Return [x, y] of the center of cell containing provided text 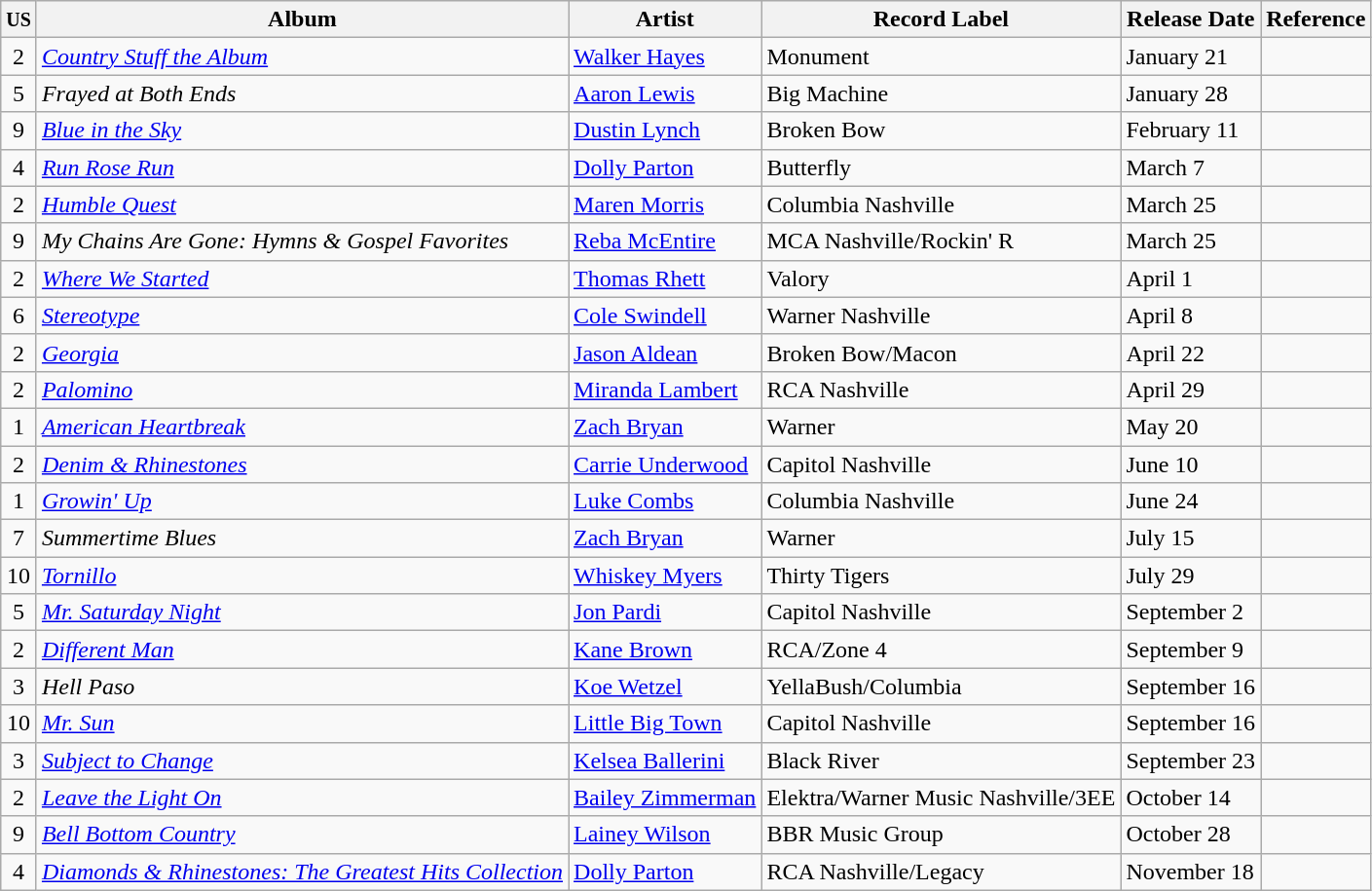
Reference [1316, 19]
RCA Nashville [941, 390]
Run Rose Run [302, 167]
Whiskey Myers [665, 575]
January 28 [1191, 93]
Thirty Tigers [941, 575]
Butterfly [941, 167]
Broken Bow [941, 130]
Blue in the Sky [302, 130]
Denim & Rhinestones [302, 464]
Kane Brown [665, 650]
Jason Aldean [665, 353]
Summertime Blues [302, 538]
Kelsea Ballerini [665, 761]
September 9 [1191, 650]
MCA Nashville/Rockin' R [941, 241]
Mr. Saturday Night [302, 613]
Koe Wetzel [665, 687]
Warner Nashville [941, 316]
Artist [665, 19]
June 24 [1191, 501]
Humble Quest [302, 204]
January 21 [1191, 56]
June 10 [1191, 464]
Aaron Lewis [665, 93]
September 2 [1191, 613]
October 28 [1191, 835]
YellaBush/Columbia [941, 687]
7 [19, 538]
Monument [941, 56]
April 8 [1191, 316]
Bailey Zimmerman [665, 798]
Growin' Up [302, 501]
Reba McEntire [665, 241]
Record Label [941, 19]
Georgia [302, 353]
Stereotype [302, 316]
April 1 [1191, 278]
Release Date [1191, 19]
Carrie Underwood [665, 464]
February 11 [1191, 130]
Jon Pardi [665, 613]
April 22 [1191, 353]
Country Stuff the Album [302, 56]
Lainey Wilson [665, 835]
May 20 [1191, 427]
Frayed at Both Ends [302, 93]
Leave the Light On [302, 798]
Black River [941, 761]
Luke Combs [665, 501]
Diamonds & Rhinestones: The Greatest Hits Collection [302, 872]
Album [302, 19]
Thomas Rhett [665, 278]
Cole Swindell [665, 316]
October 14 [1191, 798]
Different Man [302, 650]
Walker Hayes [665, 56]
Little Big Town [665, 724]
March 7 [1191, 167]
RCA/Zone 4 [941, 650]
Miranda Lambert [665, 390]
US [19, 19]
My Chains Are Gone: Hymns & Gospel Favorites [302, 241]
July 15 [1191, 538]
Mr. Sun [302, 724]
Tornillo [302, 575]
6 [19, 316]
Maren Morris [665, 204]
September 23 [1191, 761]
Hell Paso [302, 687]
Where We Started [302, 278]
April 29 [1191, 390]
Bell Bottom Country [302, 835]
Palomino [302, 390]
RCA Nashville/Legacy [941, 872]
Elektra/Warner Music Nashville/3EE [941, 798]
Dustin Lynch [665, 130]
July 29 [1191, 575]
American Heartbreak [302, 427]
Subject to Change [302, 761]
Big Machine [941, 93]
November 18 [1191, 872]
Valory [941, 278]
BBR Music Group [941, 835]
Broken Bow/Macon [941, 353]
